Return [X, Y] of the center of cell containing provided text 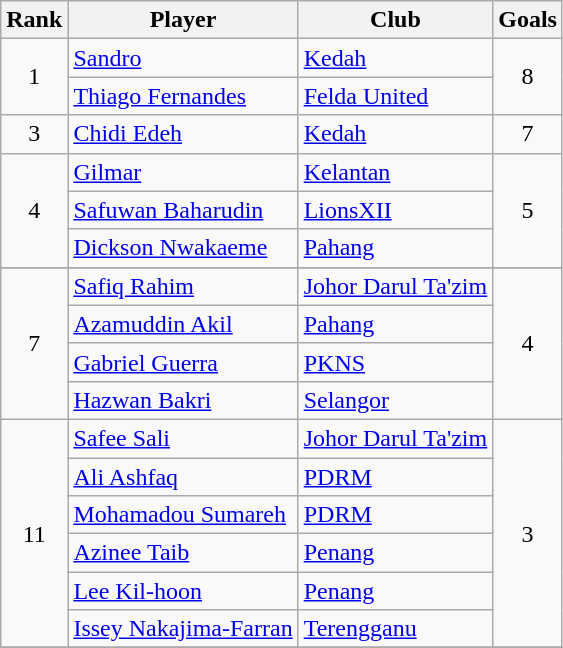
PKNS [396, 362]
8 [528, 77]
Gilmar [183, 172]
Mohamadou Sumareh [183, 515]
Lee Kil-hoon [183, 591]
11 [34, 533]
Thiago Fernandes [183, 96]
1 [34, 77]
Felda United [396, 96]
Issey Nakajima-Farran [183, 629]
Club [396, 20]
Azinee Taib [183, 553]
LionsXII [396, 210]
Terengganu [396, 629]
5 [528, 210]
Gabriel Guerra [183, 362]
Safiq Rahim [183, 286]
Sandro [183, 58]
Azamuddin Akil [183, 324]
Goals [528, 20]
Chidi Edeh [183, 134]
Safee Sali [183, 438]
Selangor [396, 400]
Kelantan [396, 172]
Rank [34, 20]
Dickson Nwakaeme [183, 248]
Hazwan Bakri [183, 400]
Safuwan Baharudin [183, 210]
Player [183, 20]
Ali Ashfaq [183, 477]
